Identify which cell holds the provided text, then report its (x, y) central coordinate. 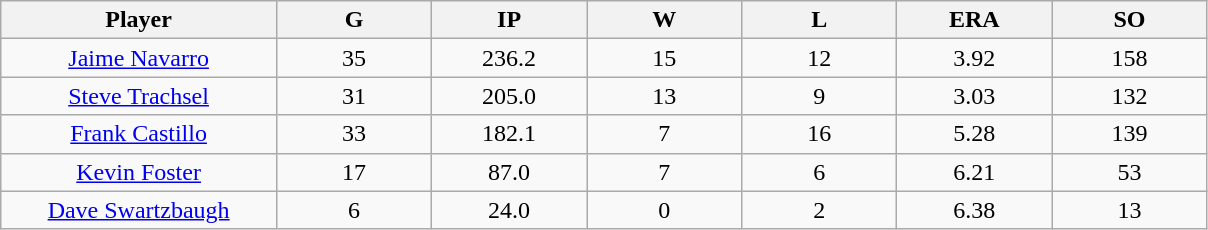
33 (354, 134)
Frank Castillo (139, 134)
L (820, 20)
SO (1130, 20)
Jaime Navarro (139, 58)
9 (820, 96)
3.92 (974, 58)
6.21 (974, 172)
53 (1130, 172)
IP (510, 20)
3.03 (974, 96)
17 (354, 172)
158 (1130, 58)
205.0 (510, 96)
139 (1130, 134)
0 (664, 210)
Steve Trachsel (139, 96)
ERA (974, 20)
24.0 (510, 210)
W (664, 20)
16 (820, 134)
Dave Swartzbaugh (139, 210)
6.38 (974, 210)
2 (820, 210)
182.1 (510, 134)
15 (664, 58)
31 (354, 96)
132 (1130, 96)
12 (820, 58)
5.28 (974, 134)
35 (354, 58)
236.2 (510, 58)
Kevin Foster (139, 172)
G (354, 20)
Player (139, 20)
87.0 (510, 172)
